From the cell containing the given text, extract its center point as [X, Y] coordinate. 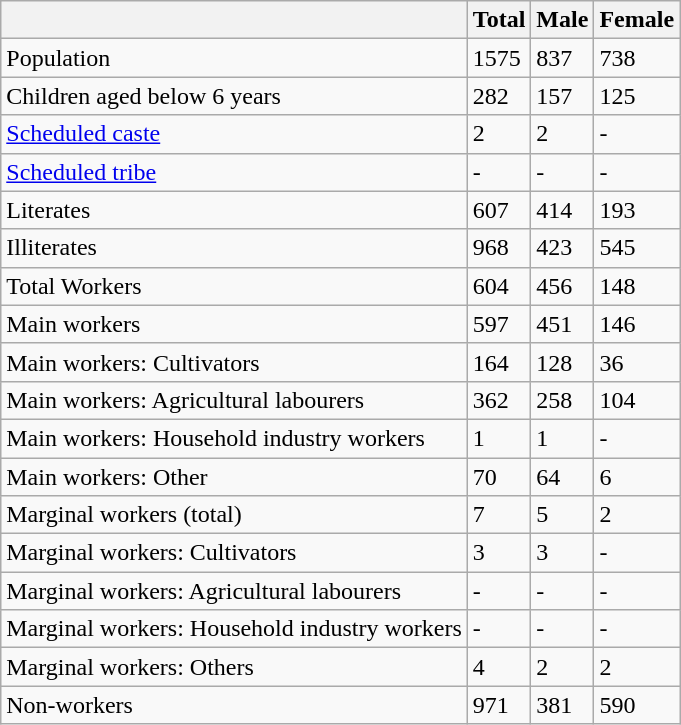
604 [499, 286]
104 [637, 400]
5 [562, 515]
Main workers: Household industry workers [234, 438]
164 [499, 362]
Main workers: Agricultural labourers [234, 400]
Marginal workers: Others [234, 667]
146 [637, 324]
Marginal workers: Cultivators [234, 553]
Population [234, 58]
456 [562, 286]
738 [637, 58]
451 [562, 324]
Main workers [234, 324]
Non-workers [234, 705]
282 [499, 96]
545 [637, 248]
Female [637, 20]
70 [499, 477]
Scheduled tribe [234, 172]
Main workers: Other [234, 477]
Marginal workers: Agricultural labourers [234, 591]
971 [499, 705]
6 [637, 477]
590 [637, 705]
607 [499, 210]
Children aged below 6 years [234, 96]
193 [637, 210]
Marginal workers (total) [234, 515]
Literates [234, 210]
Scheduled caste [234, 134]
157 [562, 96]
423 [562, 248]
36 [637, 362]
414 [562, 210]
258 [562, 400]
1575 [499, 58]
597 [499, 324]
Illiterates [234, 248]
125 [637, 96]
148 [637, 286]
128 [562, 362]
381 [562, 705]
64 [562, 477]
Male [562, 20]
837 [562, 58]
Main workers: Cultivators [234, 362]
Total [499, 20]
7 [499, 515]
968 [499, 248]
Marginal workers: Household industry workers [234, 629]
362 [499, 400]
4 [499, 667]
Total Workers [234, 286]
